Return the (x, y) coordinate for the center point of the cell that contains the specified text.  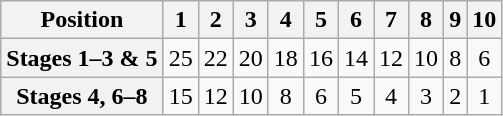
Stages 4, 6–8 (82, 96)
7 (392, 20)
18 (286, 58)
16 (320, 58)
25 (180, 58)
9 (456, 20)
15 (180, 96)
20 (250, 58)
22 (216, 58)
Position (82, 20)
14 (356, 58)
Stages 1–3 & 5 (82, 58)
